Scan for the cell matching the given text and deliver its (x, y) coordinate at center. 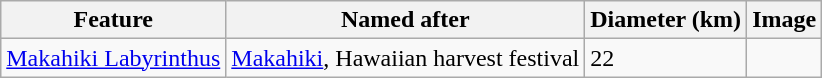
Diameter (km) (666, 20)
Image (784, 20)
Makahiki, Hawaiian harvest festival (406, 58)
Named after (406, 20)
22 (666, 58)
Feature (114, 20)
Makahiki Labyrinthus (114, 58)
